Scan for the cell matching the given text and deliver its [X, Y] coordinate at center. 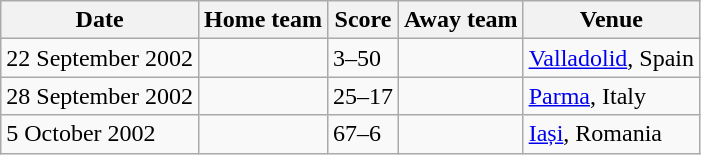
Score [362, 20]
22 September 2002 [100, 58]
Parma, Italy [611, 96]
3–50 [362, 58]
5 October 2002 [100, 134]
67–6 [362, 134]
Away team [462, 20]
Venue [611, 20]
Date [100, 20]
Home team [262, 20]
Valladolid, Spain [611, 58]
28 September 2002 [100, 96]
25–17 [362, 96]
Iași, Romania [611, 134]
